Find where the given text appears and provide that cell's center as (X, Y) coordinate. 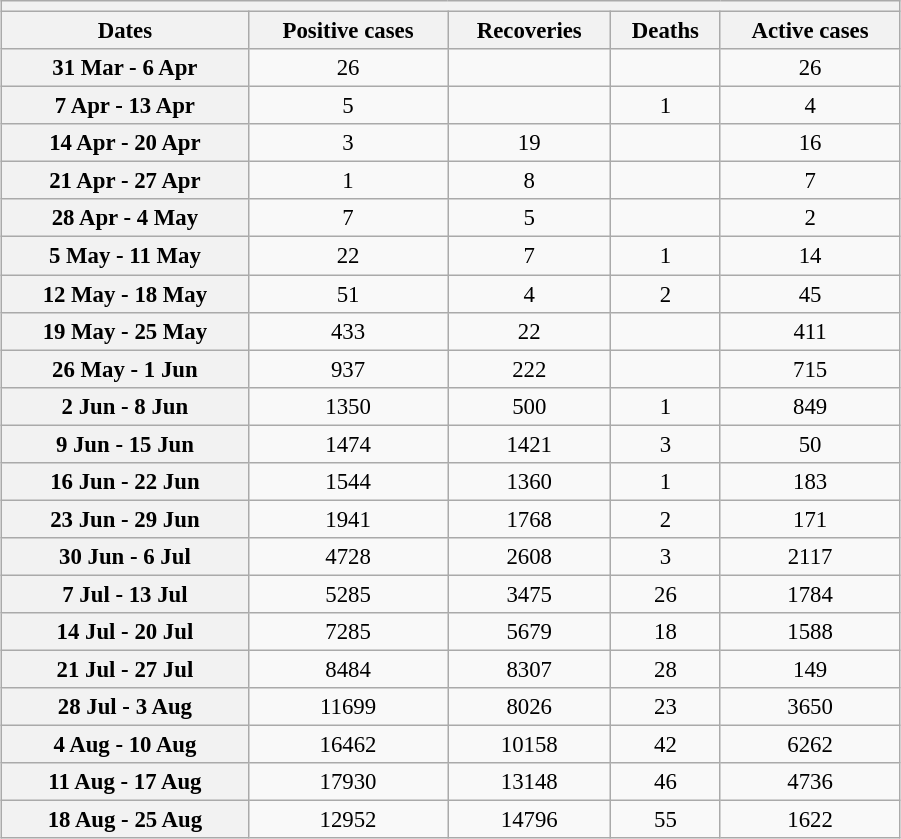
8307 (530, 669)
2 Jun - 8 Jun (126, 406)
171 (810, 519)
1421 (530, 444)
14796 (530, 820)
9 Jun - 15 Jun (126, 444)
13148 (530, 782)
2117 (810, 557)
55 (666, 820)
42 (666, 745)
Deaths (666, 30)
8026 (530, 707)
1544 (348, 481)
2608 (530, 557)
4 Aug - 10 Aug (126, 745)
1360 (530, 481)
16 Jun - 22 Jun (126, 481)
Positive cases (348, 30)
Active cases (810, 30)
183 (810, 481)
1784 (810, 594)
1622 (810, 820)
46 (666, 782)
849 (810, 406)
5285 (348, 594)
7 Apr - 13 Apr (126, 106)
Dates (126, 30)
23 Jun - 29 Jun (126, 519)
51 (348, 293)
715 (810, 369)
1350 (348, 406)
14 (810, 256)
12 May - 18 May (126, 293)
149 (810, 669)
6262 (810, 745)
31 Mar - 6 Apr (126, 68)
7 Jul - 13 Jul (126, 594)
4736 (810, 782)
8 (530, 181)
1941 (348, 519)
23 (666, 707)
937 (348, 369)
7285 (348, 632)
1588 (810, 632)
19 May - 25 May (126, 331)
16 (810, 143)
12952 (348, 820)
3650 (810, 707)
433 (348, 331)
50 (810, 444)
500 (530, 406)
14 Apr - 20 Apr (126, 143)
5679 (530, 632)
28 Apr - 4 May (126, 218)
16462 (348, 745)
21 Jul - 27 Jul (126, 669)
3475 (530, 594)
Recoveries (530, 30)
222 (530, 369)
411 (810, 331)
28 (666, 669)
19 (530, 143)
1768 (530, 519)
14 Jul - 20 Jul (126, 632)
8484 (348, 669)
30 Jun - 6 Jul (126, 557)
28 Jul - 3 Aug (126, 707)
21 Apr - 27 Apr (126, 181)
1474 (348, 444)
5 May - 11 May (126, 256)
11699 (348, 707)
4728 (348, 557)
26 May - 1 Jun (126, 369)
17930 (348, 782)
45 (810, 293)
11 Aug - 17 Aug (126, 782)
18 Aug - 25 Aug (126, 820)
10158 (530, 745)
18 (666, 632)
